Extract the (X, Y) coordinate from the center of the cell holding the provided text.  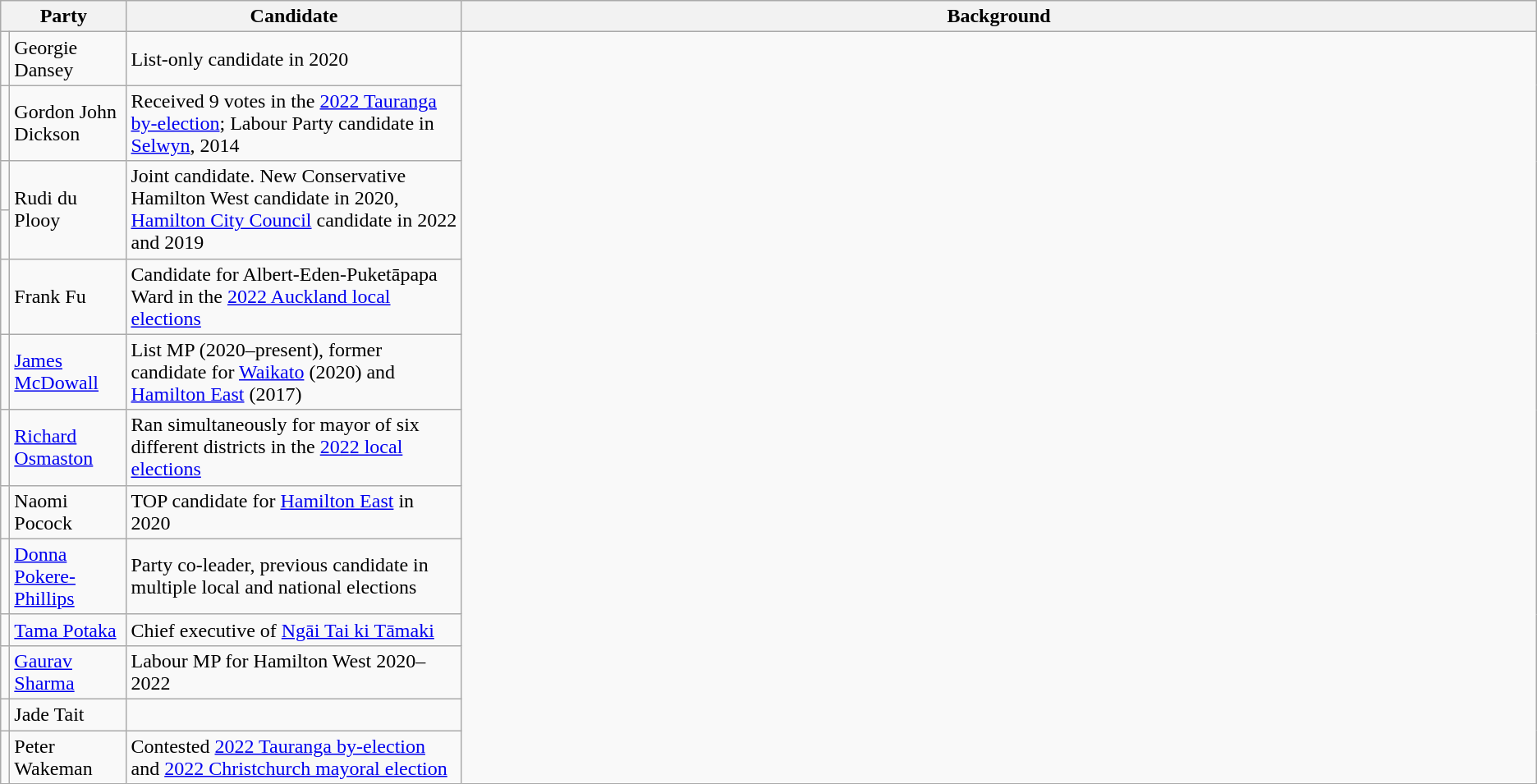
Background (998, 16)
Received 9 votes in the 2022 Tauranga by-election; Labour Party candidate in Selwyn, 2014 (294, 123)
Jade Tait (68, 714)
Joint candidate. New Conservative Hamilton West candidate in 2020, Hamilton City Council candidate in 2022 and 2019 (294, 210)
James McDowall (68, 372)
Gaurav Sharma (68, 672)
Donna Pokere-Phillips (68, 576)
Richard Osmaston (68, 447)
Contested 2022 Tauranga by-election and 2022 Christchurch mayoral election (294, 757)
Party co-leader, previous candidate in multiple local and national elections (294, 576)
Ran simultaneously for mayor of six different districts in the 2022 local elections (294, 447)
Candidate (294, 16)
Labour MP for Hamilton West 2020–2022 (294, 672)
Candidate for Albert-Eden-Puketāpapa Ward in the 2022 Auckland local elections (294, 296)
List MP (2020–present), former candidate for Waikato (2020) and Hamilton East (2017) (294, 372)
Gordon John Dickson (68, 123)
Chief executive of Ngāi Tai ki Tāmaki (294, 630)
Georgie Dansey (68, 59)
Tama Potaka (68, 630)
Party (64, 16)
Frank Fu (68, 296)
TOP candidate for Hamilton East in 2020 (294, 512)
Rudi du Plooy (68, 210)
Peter Wakeman (68, 757)
Naomi Pocock (68, 512)
List-only candidate in 2020 (294, 59)
